Provide the [x, y] coordinate of the cell's center where the given text is located.  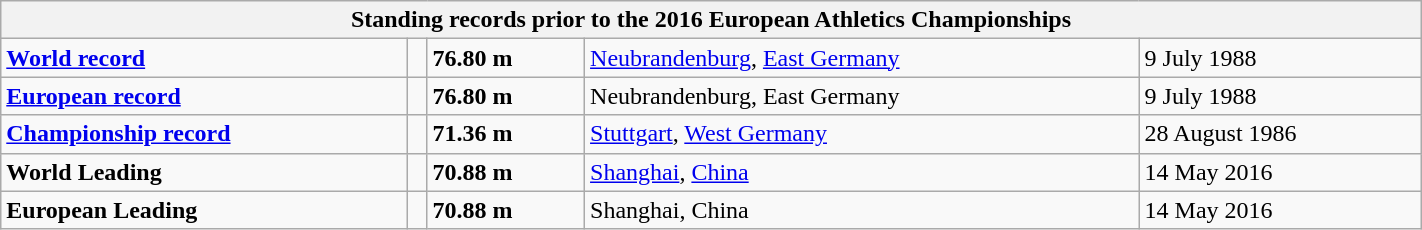
European record [204, 96]
World Leading [204, 172]
Standing records prior to the 2016 European Athletics Championships [711, 20]
Championship record [204, 134]
28 August 1986 [1280, 134]
European Leading [204, 210]
World record [204, 58]
71.36 m [506, 134]
Stuttgart, West Germany [862, 134]
